Provide the (x, y) coordinate of the cell's center where the given text is located.  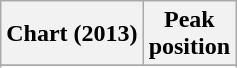
Peakposition (189, 34)
Chart (2013) (72, 34)
